Determine the (X, Y) coordinate at the center of the cell enclosing the given text.  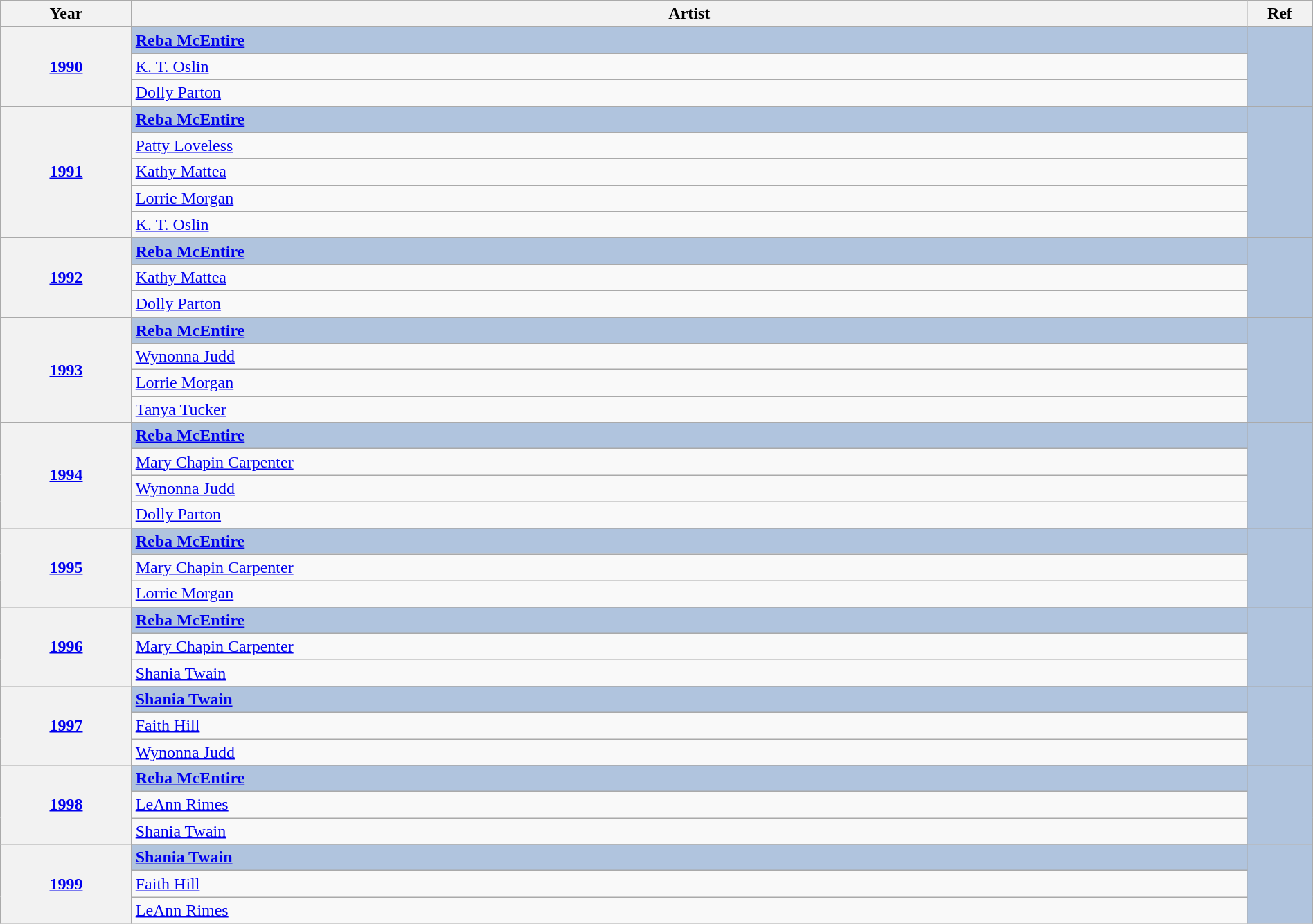
1996 (66, 646)
Artist (689, 14)
Ref (1280, 14)
1998 (66, 805)
1999 (66, 884)
1995 (66, 567)
1990 (66, 66)
Patty Loveless (689, 145)
1997 (66, 725)
Tanya Tucker (689, 409)
Year (66, 14)
1992 (66, 277)
1994 (66, 475)
1991 (66, 172)
1993 (66, 370)
